Determine the (x, y) coordinate at the center of the cell enclosing the given text.  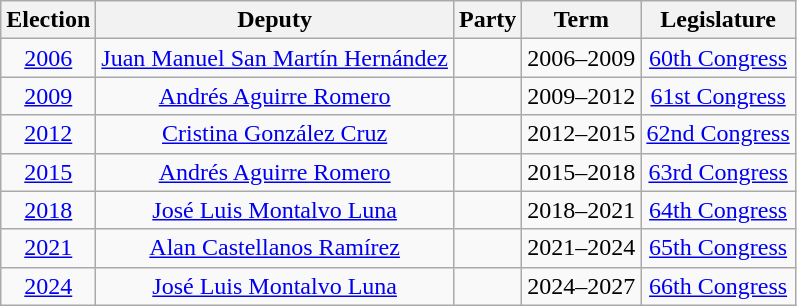
63rd Congress (718, 172)
2024 (48, 286)
2012–2015 (582, 134)
Legislature (718, 20)
Term (582, 20)
2006–2009 (582, 58)
2015 (48, 172)
2015–2018 (582, 172)
62nd Congress (718, 134)
2018 (48, 210)
2018–2021 (582, 210)
2021 (48, 248)
2006 (48, 58)
2009–2012 (582, 96)
Election (48, 20)
66th Congress (718, 286)
2012 (48, 134)
Deputy (275, 20)
64th Congress (718, 210)
60th Congress (718, 58)
65th Congress (718, 248)
Cristina González Cruz (275, 134)
2024–2027 (582, 286)
Party (487, 20)
61st Congress (718, 96)
2009 (48, 96)
2021–2024 (582, 248)
Juan Manuel San Martín Hernández (275, 58)
Alan Castellanos Ramírez (275, 248)
